Provide the (x, y) coordinate of the cell's center where the given text is located.  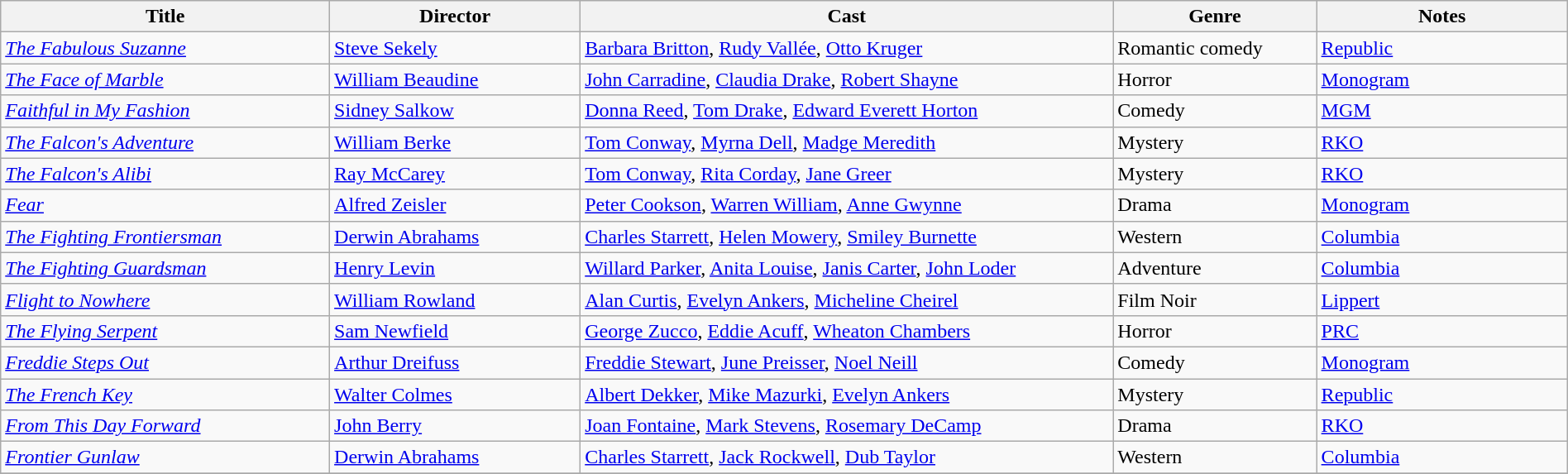
Freddie Steps Out (165, 362)
MGM (1442, 111)
George Zucco, Eddie Acuff, Wheaton Chambers (847, 331)
Genre (1215, 17)
The Face of Marble (165, 79)
Willard Parker, Anita Louise, Janis Carter, John Loder (847, 268)
Fear (165, 205)
The Fabulous Suzanne (165, 48)
The Fighting Frontiersman (165, 237)
The Fighting Guardsman (165, 268)
Joan Fontaine, Mark Stevens, Rosemary DeCamp (847, 426)
The French Key (165, 395)
Sam Newfield (455, 331)
Ray McCarey (455, 174)
Walter Colmes (455, 395)
The Falcon's Adventure (165, 142)
Sidney Salkow (455, 111)
Frontier Gunlaw (165, 457)
From This Day Forward (165, 426)
Donna Reed, Tom Drake, Edward Everett Horton (847, 111)
The Flying Serpent (165, 331)
Charles Starrett, Helen Mowery, Smiley Burnette (847, 237)
Romantic comedy (1215, 48)
John Carradine, Claudia Drake, Robert Shayne (847, 79)
PRC (1442, 331)
John Berry (455, 426)
Title (165, 17)
Freddie Stewart, June Preisser, Noel Neill (847, 362)
Adventure (1215, 268)
Alfred Zeisler (455, 205)
Flight to Nowhere (165, 299)
Barbara Britton, Rudy Vallée, Otto Kruger (847, 48)
Charles Starrett, Jack Rockwell, Dub Taylor (847, 457)
Arthur Dreifuss (455, 362)
Steve Sekely (455, 48)
Henry Levin (455, 268)
Tom Conway, Myrna Dell, Madge Meredith (847, 142)
William Rowland (455, 299)
Director (455, 17)
Albert Dekker, Mike Mazurki, Evelyn Ankers (847, 395)
Tom Conway, Rita Corday, Jane Greer (847, 174)
Film Noir (1215, 299)
Alan Curtis, Evelyn Ankers, Micheline Cheirel (847, 299)
The Falcon's Alibi (165, 174)
Cast (847, 17)
Notes (1442, 17)
William Berke (455, 142)
William Beaudine (455, 79)
Peter Cookson, Warren William, Anne Gwynne (847, 205)
Faithful in My Fashion (165, 111)
Lippert (1442, 299)
